Identify which cell holds the provided text, then report its [x, y] central coordinate. 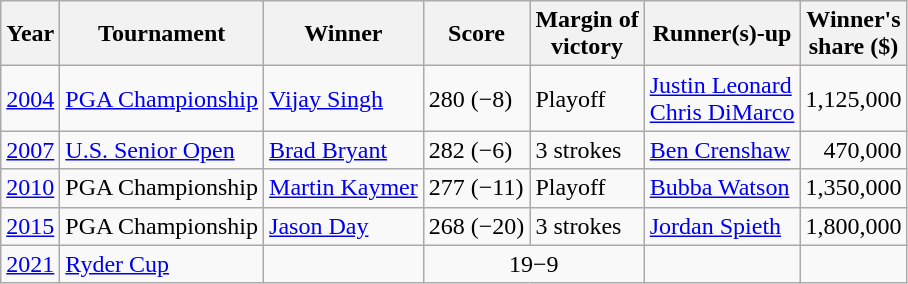
Bubba Watson [722, 188]
2021 [30, 264]
Year [30, 34]
2010 [30, 188]
Jason Day [344, 226]
1,125,000 [854, 98]
2004 [30, 98]
277 (−11) [476, 188]
Runner(s)-up [722, 34]
470,000 [854, 150]
Margin ofvictory [587, 34]
Score [476, 34]
19−9 [534, 264]
Martin Kaymer [344, 188]
Winner'sshare ($) [854, 34]
Brad Bryant [344, 150]
Jordan Spieth [722, 226]
1,800,000 [854, 226]
Ryder Cup [162, 264]
2007 [30, 150]
1,350,000 [854, 188]
280 (−8) [476, 98]
Justin Leonard Chris DiMarco [722, 98]
Vijay Singh [344, 98]
U.S. Senior Open [162, 150]
Winner [344, 34]
Tournament [162, 34]
Ben Crenshaw [722, 150]
282 (−6) [476, 150]
2015 [30, 226]
268 (−20) [476, 226]
